Output the [X, Y] coordinate of the center of the cell containing the given text.  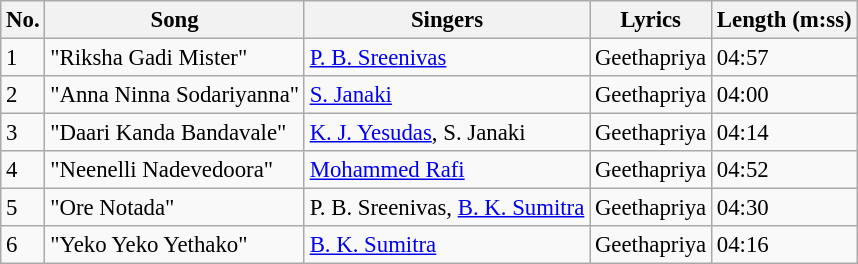
04:14 [784, 133]
04:57 [784, 58]
5 [23, 208]
P. B. Sreenivas, B. K. Sumitra [446, 208]
1 [23, 58]
04:30 [784, 208]
S. Janaki [446, 95]
"Riksha Gadi Mister" [174, 58]
2 [23, 95]
3 [23, 133]
04:00 [784, 95]
Length (m:ss) [784, 20]
P. B. Sreenivas [446, 58]
Song [174, 20]
4 [23, 170]
"Neenelli Nadevedoora" [174, 170]
"Yeko Yeko Yethako" [174, 245]
Mohammed Rafi [446, 170]
04:16 [784, 245]
"Daari Kanda Bandavale" [174, 133]
"Ore Notada" [174, 208]
6 [23, 245]
"Anna Ninna Sodariyanna" [174, 95]
Lyrics [651, 20]
Singers [446, 20]
B. K. Sumitra [446, 245]
K. J. Yesudas, S. Janaki [446, 133]
04:52 [784, 170]
No. [23, 20]
